Return the [X, Y] coordinate for the center point of the cell that contains the specified text.  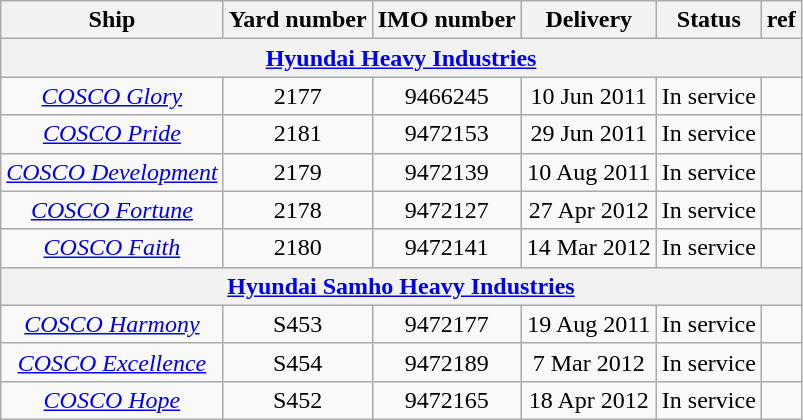
9472153 [446, 134]
10 Aug 2011 [588, 172]
9466245 [446, 96]
14 Mar 2012 [588, 248]
ref [781, 20]
Hyundai Heavy Industries [402, 58]
2178 [298, 210]
9472165 [446, 400]
Status [708, 20]
COSCO Fortune [112, 210]
COSCO Hope [112, 400]
18 Apr 2012 [588, 400]
S452 [298, 400]
9472127 [446, 210]
Delivery [588, 20]
7 Mar 2012 [588, 362]
COSCO Glory [112, 96]
COSCO Pride [112, 134]
S454 [298, 362]
2179 [298, 172]
Ship [112, 20]
Hyundai Samho Heavy Industries [402, 286]
9472141 [446, 248]
COSCO Faith [112, 248]
9472189 [446, 362]
9472177 [446, 324]
COSCO Excellence [112, 362]
2181 [298, 134]
9472139 [446, 172]
27 Apr 2012 [588, 210]
19 Aug 2011 [588, 324]
2180 [298, 248]
S453 [298, 324]
IMO number [446, 20]
2177 [298, 96]
COSCO Development [112, 172]
Yard number [298, 20]
10 Jun 2011 [588, 96]
29 Jun 2011 [588, 134]
COSCO Harmony [112, 324]
